From the cell containing the given text, extract its center point as [X, Y] coordinate. 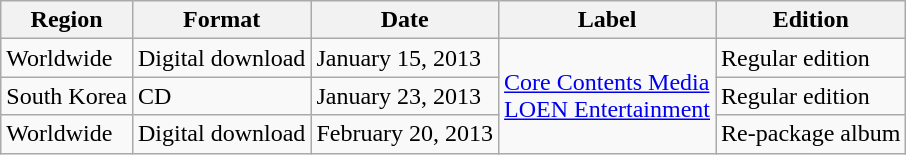
January 15, 2013 [405, 58]
South Korea [67, 96]
Region [67, 20]
Format [221, 20]
Edition [811, 20]
February 20, 2013 [405, 134]
January 23, 2013 [405, 96]
Core Contents MediaLOEN Entertainment [608, 96]
Date [405, 20]
Re-package album [811, 134]
CD [221, 96]
Label [608, 20]
